Pinpoint the cell where the given text exists, returning its [X, Y] midpoint coordinate. 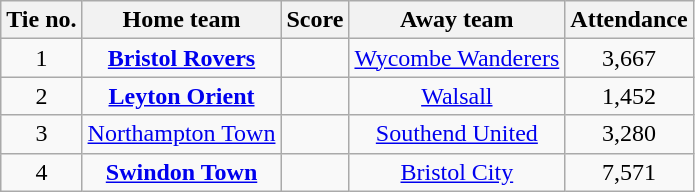
Leyton Orient [182, 96]
Attendance [629, 20]
1 [42, 58]
Southend United [457, 134]
7,571 [629, 172]
Tie no. [42, 20]
3,667 [629, 58]
3,280 [629, 134]
1,452 [629, 96]
2 [42, 96]
Northampton Town [182, 134]
Bristol City [457, 172]
4 [42, 172]
3 [42, 134]
Wycombe Wanderers [457, 58]
Walsall [457, 96]
Score [315, 20]
Away team [457, 20]
Swindon Town [182, 172]
Home team [182, 20]
Bristol Rovers [182, 58]
